Output the (x, y) coordinate of the center of the cell containing the given text.  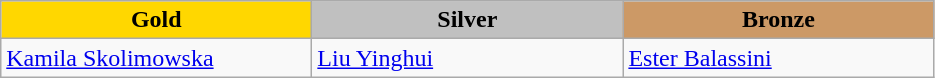
Liu Yinghui (468, 58)
Gold (156, 20)
Ester Balassini (778, 58)
Kamila Skolimowska (156, 58)
Bronze (778, 20)
Silver (468, 20)
